Extract the [X, Y] coordinate from the center of the cell holding the provided text.  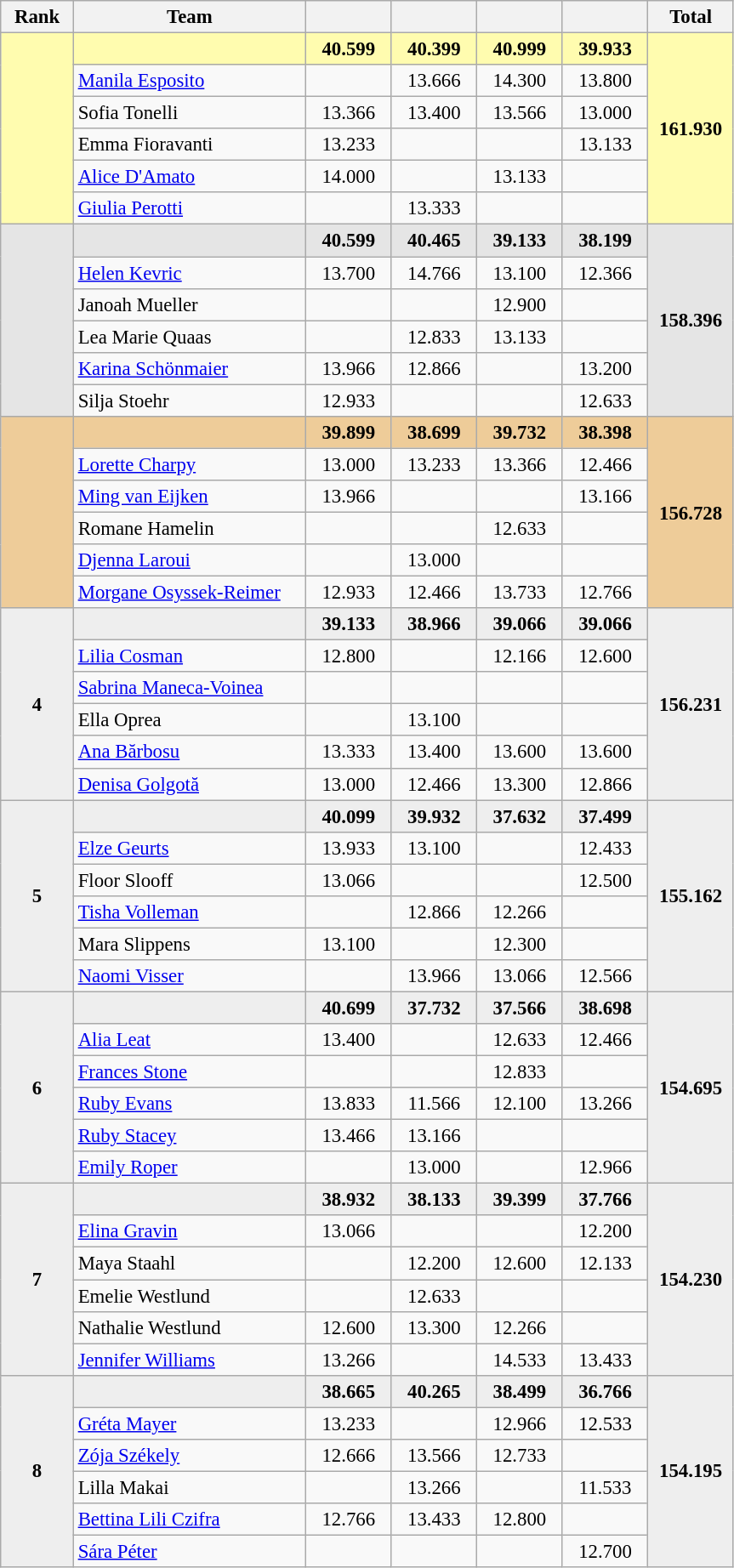
36.766 [606, 1391]
40.999 [521, 49]
12.366 [606, 273]
Morgane Osyssek-Reimer [189, 593]
8 [37, 1471]
14.300 [521, 81]
Gréta Mayer [189, 1423]
13.733 [521, 593]
154.230 [691, 1280]
37.766 [606, 1200]
Elina Gravin [189, 1232]
40.699 [349, 1008]
4 [37, 704]
Lilla Makai [189, 1487]
Elze Geurts [189, 848]
11.533 [606, 1487]
Total [691, 17]
Bettina Lili Czifra [189, 1520]
39.932 [434, 816]
Manila Esposito [189, 81]
Nathalie Westlund [189, 1327]
Denisa Golgotă [189, 784]
Team [189, 17]
12.166 [521, 656]
39.399 [521, 1200]
13.800 [606, 81]
5 [37, 896]
12.533 [606, 1423]
Sabrina Maneca-Voinea [189, 688]
Ming van Eijken [189, 497]
Jennifer Williams [189, 1360]
Sára Péter [189, 1551]
Lilia Cosman [189, 656]
155.162 [691, 896]
13.200 [606, 368]
Ana Bărbosu [189, 753]
14.000 [349, 177]
13.700 [349, 273]
37.566 [521, 1008]
40.399 [434, 49]
12.500 [606, 880]
38.665 [349, 1391]
Frances Stone [189, 1072]
38.698 [606, 1008]
6 [37, 1088]
161.930 [691, 129]
37.732 [434, 1008]
Zója Székely [189, 1456]
39.899 [349, 433]
Sofia Tonelli [189, 113]
13.466 [349, 1136]
Janoah Mueller [189, 304]
40.099 [349, 816]
14.766 [434, 273]
Emma Fioravanti [189, 145]
Helen Kevric [189, 273]
12.566 [606, 976]
40.465 [434, 241]
156.728 [691, 513]
12.900 [521, 304]
14.533 [521, 1360]
Ella Oprea [189, 720]
38.133 [434, 1200]
Karina Schönmaier [189, 368]
Alice D'Amato [189, 177]
Silja Stoehr [189, 401]
38.966 [434, 624]
37.499 [606, 816]
Romane Hamelin [189, 528]
7 [37, 1280]
39.933 [606, 49]
158.396 [691, 321]
12.300 [521, 944]
Maya Staahl [189, 1264]
12.433 [606, 848]
13.833 [349, 1104]
12.666 [349, 1456]
Lea Marie Quaas [189, 337]
11.566 [434, 1104]
12.133 [606, 1264]
154.695 [691, 1088]
156.231 [691, 704]
Mara Slippens [189, 944]
Ruby Stacey [189, 1136]
Tisha Volleman [189, 912]
38.499 [521, 1391]
154.195 [691, 1471]
12.100 [521, 1104]
12.700 [606, 1551]
12.733 [521, 1456]
Djenna Laroui [189, 560]
13.933 [349, 848]
38.398 [606, 433]
Floor Slooff [189, 880]
13.666 [434, 81]
37.632 [521, 816]
38.932 [349, 1200]
39.732 [521, 433]
Naomi Visser [189, 976]
Lorette Charpy [189, 464]
Emily Roper [189, 1167]
Rank [37, 17]
Giulia Perotti [189, 208]
38.199 [606, 241]
40.265 [434, 1391]
38.699 [434, 433]
Emelie Westlund [189, 1296]
Ruby Evans [189, 1104]
Alia Leat [189, 1040]
